Return (x, y) of the center of cell containing provided text 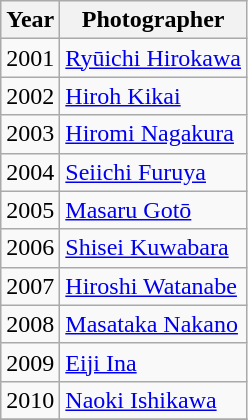
2006 (30, 248)
2007 (30, 286)
Ryūichi Hirokawa (154, 58)
2003 (30, 134)
2002 (30, 96)
2001 (30, 58)
Naoki Ishikawa (154, 400)
Hiromi Nagakura (154, 134)
Masataka Nakano (154, 324)
2009 (30, 362)
Hiroh Kikai (154, 96)
2004 (30, 172)
Year (30, 20)
2010 (30, 400)
2005 (30, 210)
Photographer (154, 20)
Masaru Gotō (154, 210)
Eiji Ina (154, 362)
Shisei Kuwabara (154, 248)
Hiroshi Watanabe (154, 286)
Seiichi Furuya (154, 172)
2008 (30, 324)
